Provide the [X, Y] coordinate of the cell's center where the given text is located.  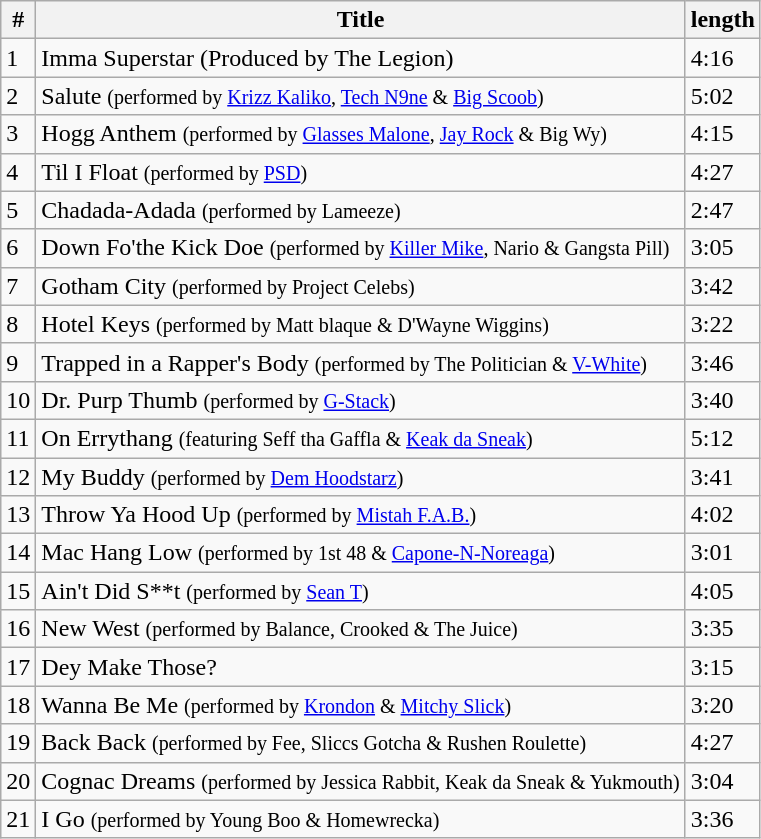
3:46 [722, 362]
Wanna Be Me (performed by Krondon & Mitchy Slick) [360, 705]
Gotham City (performed by Project Celebs) [360, 286]
13 [18, 515]
Imma Superstar (Produced by The Legion) [360, 58]
9 [18, 362]
Back Back (performed by Fee, Sliccs Gotcha & Rushen Roulette) [360, 743]
5 [18, 210]
19 [18, 743]
Dr. Purp Thumb (performed by G-Stack) [360, 400]
10 [18, 400]
Trapped in a Rapper's Body (performed by The Politician & V-White) [360, 362]
17 [18, 667]
5:12 [722, 438]
Chadada-Adada (performed by Lameeze) [360, 210]
length [722, 20]
Hogg Anthem (performed by Glasses Malone, Jay Rock & Big Wy) [360, 134]
My Buddy (performed by Dem Hoodstarz) [360, 477]
# [18, 20]
3:35 [722, 629]
Ain't Did S**t (performed by Sean T) [360, 591]
1 [18, 58]
3:04 [722, 781]
Cognac Dreams (performed by Jessica Rabbit, Keak da Sneak & Yukmouth) [360, 781]
3:15 [722, 667]
6 [18, 248]
16 [18, 629]
2 [18, 96]
4:16 [722, 58]
On Errythang (featuring Seff tha Gaffla & Keak da Sneak) [360, 438]
New West (performed by Balance, Crooked & The Juice) [360, 629]
8 [18, 324]
3:36 [722, 819]
5:02 [722, 96]
15 [18, 591]
Mac Hang Low (performed by 1st 48 & Capone-N-Noreaga) [360, 553]
4:05 [722, 591]
3:22 [722, 324]
7 [18, 286]
20 [18, 781]
4:15 [722, 134]
11 [18, 438]
3:20 [722, 705]
Hotel Keys (performed by Matt blaque & D'Wayne Wiggins) [360, 324]
4 [18, 172]
Throw Ya Hood Up (performed by Mistah F.A.B.) [360, 515]
3 [18, 134]
I Go (performed by Young Boo & Homewrecka) [360, 819]
Til I Float (performed by PSD) [360, 172]
3:42 [722, 286]
3:01 [722, 553]
14 [18, 553]
12 [18, 477]
Down Fo'the Kick Doe (performed by Killer Mike, Nario & Gangsta Pill) [360, 248]
3:40 [722, 400]
3:41 [722, 477]
18 [18, 705]
3:05 [722, 248]
4:02 [722, 515]
Dey Make Those? [360, 667]
Title [360, 20]
21 [18, 819]
2:47 [722, 210]
Salute (performed by Krizz Kaliko, Tech N9ne & Big Scoob) [360, 96]
